From the cell containing the given text, extract its center point as (x, y) coordinate. 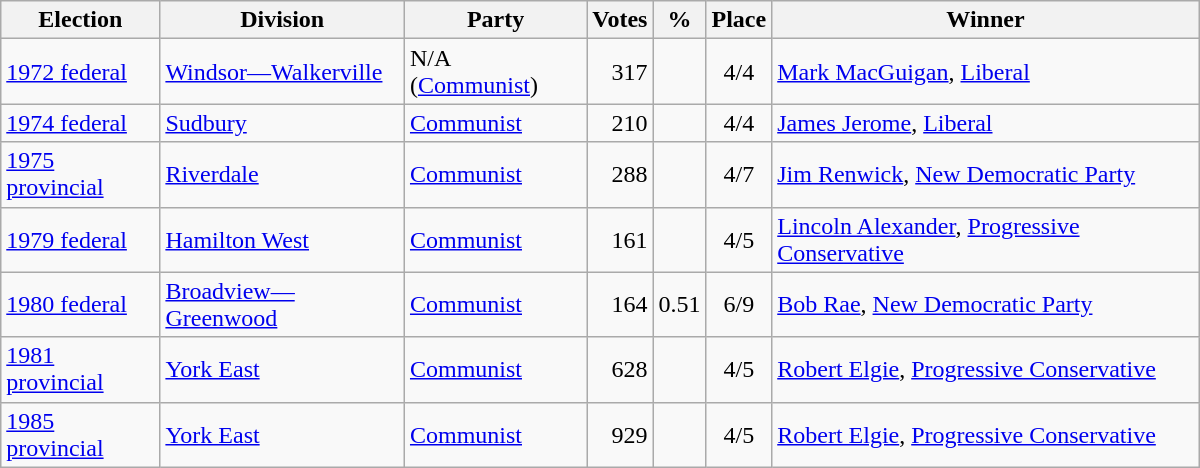
1979 federal (80, 240)
Election (80, 20)
Broadview—Greenwood (282, 304)
1981 provincial (80, 370)
Winner (986, 20)
Party (495, 20)
Sudbury (282, 123)
0.51 (680, 304)
Riverdale (282, 174)
628 (620, 370)
210 (620, 123)
Windsor—Walkerville (282, 72)
James Jerome, Liberal (986, 123)
N/A (Communist) (495, 72)
4/7 (739, 174)
Hamilton West (282, 240)
1980 federal (80, 304)
Jim Renwick, New Democratic Party (986, 174)
Division (282, 20)
317 (620, 72)
% (680, 20)
164 (620, 304)
929 (620, 434)
Place (739, 20)
Lincoln Alexander, Progressive Conservative (986, 240)
1974 federal (80, 123)
6/9 (739, 304)
161 (620, 240)
1985 provincial (80, 434)
Bob Rae, New Democratic Party (986, 304)
Votes (620, 20)
288 (620, 174)
1975 provincial (80, 174)
1972 federal (80, 72)
Mark MacGuigan, Liberal (986, 72)
